Pinpoint the cell where the given text exists, returning its (x, y) midpoint coordinate. 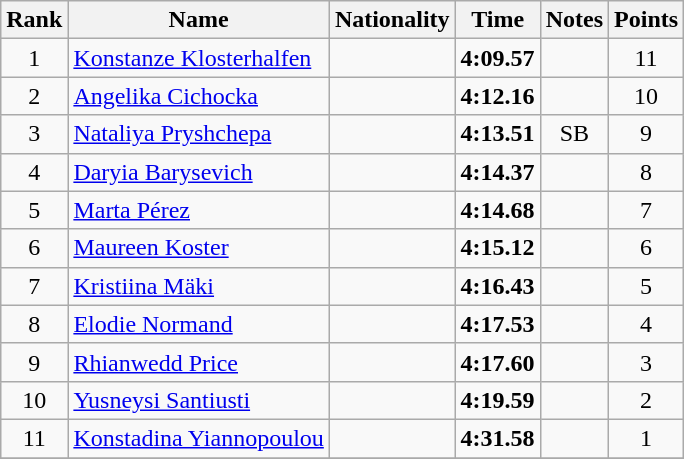
Angelika Cichocka (198, 96)
4:12.16 (498, 96)
Maureen Koster (198, 248)
Name (198, 20)
4:17.60 (498, 362)
Konstanze Klosterhalfen (198, 58)
SB (574, 134)
Rhianwedd Price (198, 362)
4:17.53 (498, 324)
4:14.68 (498, 210)
4:16.43 (498, 286)
Time (498, 20)
Rank (34, 20)
4:09.57 (498, 58)
4:13.51 (498, 134)
4:15.12 (498, 248)
Elodie Normand (198, 324)
Yusneysi Santiusti (198, 400)
Marta Pérez (198, 210)
4:14.37 (498, 172)
Points (646, 20)
4:19.59 (498, 400)
Kristiina Mäki (198, 286)
Nataliya Pryshchepa (198, 134)
Daryia Barysevich (198, 172)
Notes (574, 20)
4:31.58 (498, 438)
Nationality (392, 20)
Konstadina Yiannopoulou (198, 438)
